Locate the cell with the specified text and output its [X, Y] center coordinate. 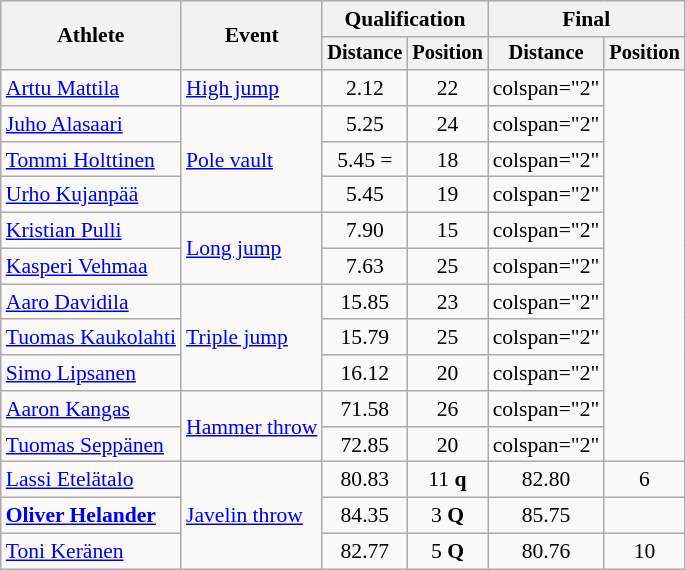
Toni Keränen [91, 552]
Tuomas Kaukolahti [91, 338]
11 q [447, 480]
22 [447, 88]
Athlete [91, 36]
Tommi Holttinen [91, 160]
23 [447, 302]
84.35 [364, 516]
7.90 [364, 231]
Kristian Pulli [91, 231]
71.58 [364, 409]
Pole vault [252, 160]
Oliver Helander [91, 516]
6 [644, 480]
80.83 [364, 480]
82.77 [364, 552]
15.85 [364, 302]
Triple jump [252, 338]
Urho Kujanpää [91, 195]
2.12 [364, 88]
Juho Alasaari [91, 124]
5.45 [364, 195]
5.25 [364, 124]
High jump [252, 88]
Kasperi Vehmaa [91, 267]
3 Q [447, 516]
18 [447, 160]
80.76 [546, 552]
16.12 [364, 373]
Qualification [404, 19]
Arttu Mattila [91, 88]
Aaron Kangas [91, 409]
Long jump [252, 248]
Lassi Etelätalo [91, 480]
Javelin throw [252, 516]
Event [252, 36]
Simo Lipsanen [91, 373]
Hammer throw [252, 426]
5.45 = [364, 160]
15.79 [364, 338]
85.75 [546, 516]
24 [447, 124]
10 [644, 552]
82.80 [546, 480]
Aaro Davidila [91, 302]
7.63 [364, 267]
Tuomas Seppänen [91, 445]
19 [447, 195]
26 [447, 409]
72.85 [364, 445]
15 [447, 231]
5 Q [447, 552]
Final [586, 19]
